For the text-containing cell, return its midpoint in [X, Y] coordinate format. 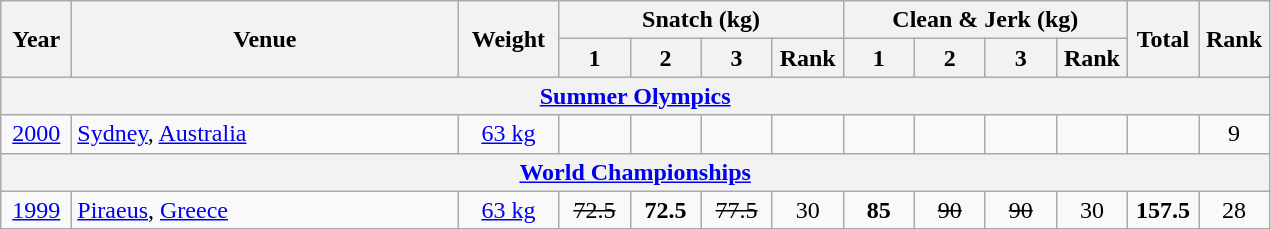
Weight [508, 39]
World Championships [636, 172]
Sydney, Australia [265, 134]
Year [36, 39]
2000 [36, 134]
85 [878, 210]
Piraeus, Greece [265, 210]
28 [1234, 210]
1999 [36, 210]
Total [1162, 39]
Snatch (kg) [701, 20]
Summer Olympics [636, 96]
77.5 [736, 210]
157.5 [1162, 210]
9 [1234, 134]
Venue [265, 39]
Clean & Jerk (kg) [985, 20]
